Pinpoint the cell where the given text exists, returning its (x, y) midpoint coordinate. 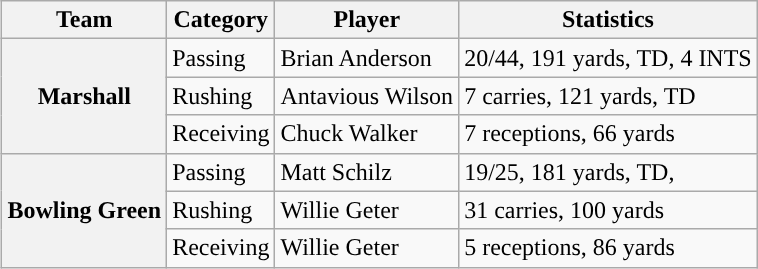
Matt Schilz (367, 172)
19/25, 181 yards, TD, (608, 172)
Player (367, 20)
Category (221, 20)
31 carries, 100 yards (608, 210)
Bowling Green (84, 210)
Marshall (84, 96)
Brian Anderson (367, 58)
7 receptions, 66 yards (608, 134)
Statistics (608, 20)
5 receptions, 86 yards (608, 248)
20/44, 191 yards, TD, 4 INTS (608, 58)
Antavious Wilson (367, 96)
7 carries, 121 yards, TD (608, 96)
Chuck Walker (367, 134)
Team (84, 20)
